Identify which cell holds the provided text, then report its (x, y) central coordinate. 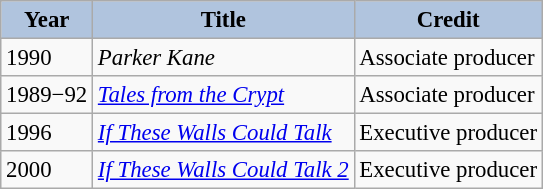
If These Walls Could Talk 2 (224, 170)
1989−92 (47, 95)
Title (224, 20)
Tales from the Crypt (224, 95)
Parker Kane (224, 58)
1990 (47, 58)
If These Walls Could Talk (224, 133)
1996 (47, 133)
Credit (448, 20)
2000 (47, 170)
Year (47, 20)
